Capture the cell that displays the provided text and extract its (X, Y) central coordinate. 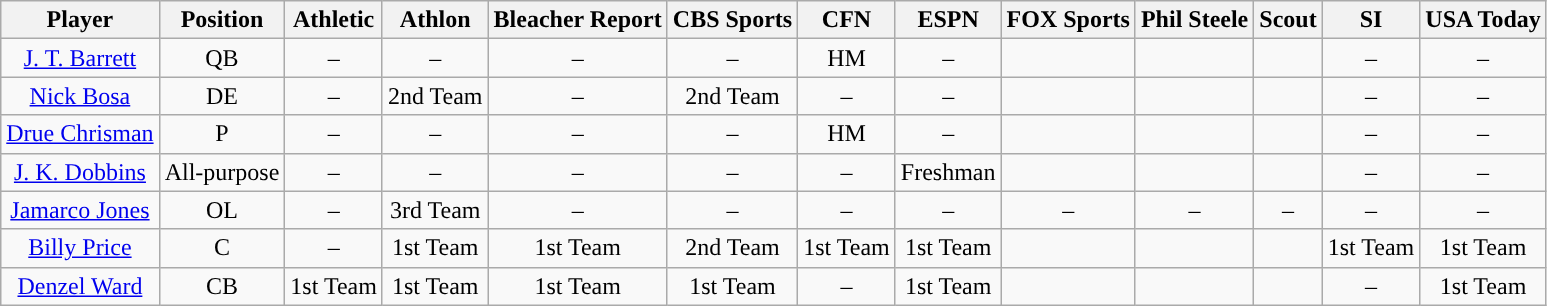
Phil Steele (1194, 20)
Athletic (334, 20)
Bleacher Report (578, 20)
Billy Price (80, 248)
Freshman (948, 172)
QB (222, 58)
J. K. Dobbins (80, 172)
SI (1371, 20)
J. T. Barrett (80, 58)
CBS Sports (732, 20)
Position (222, 20)
FOX Sports (1068, 20)
3rd Team (435, 210)
Player (80, 20)
Drue Chrisman (80, 134)
OL (222, 210)
P (222, 134)
DE (222, 96)
USA Today (1483, 20)
CFN (847, 20)
Jamarco Jones (80, 210)
C (222, 248)
CB (222, 286)
Scout (1288, 20)
Denzel Ward (80, 286)
ESPN (948, 20)
Nick Bosa (80, 96)
Athlon (435, 20)
All-purpose (222, 172)
